Extract the (x, y) coordinate from the center of the cell holding the provided text.  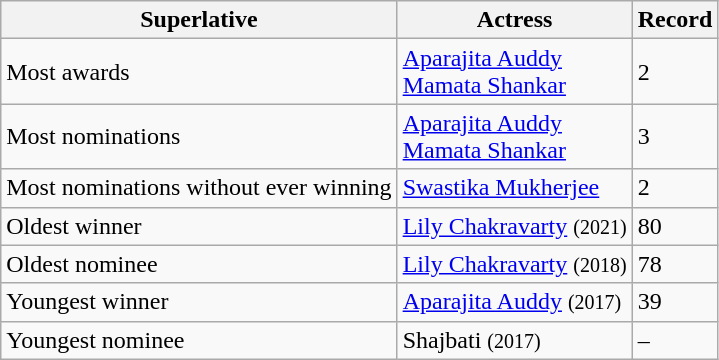
39 (675, 302)
Youngest winner (199, 302)
Swastika Mukherjee (514, 188)
Oldest nominee (199, 264)
Oldest winner (199, 226)
Lily Chakravarty (2018) (514, 264)
3 (675, 136)
78 (675, 264)
Shajbati (2017) (514, 340)
Record (675, 20)
Most nominations (199, 136)
Lily Chakravarty (2021) (514, 226)
Actress (514, 20)
– (675, 340)
Youngest nominee (199, 340)
Superlative (199, 20)
Most awards (199, 72)
Most nominations without ever winning (199, 188)
Aparajita Auddy (2017) (514, 302)
80 (675, 226)
